For the text-containing cell, return its midpoint in [x, y] coordinate format. 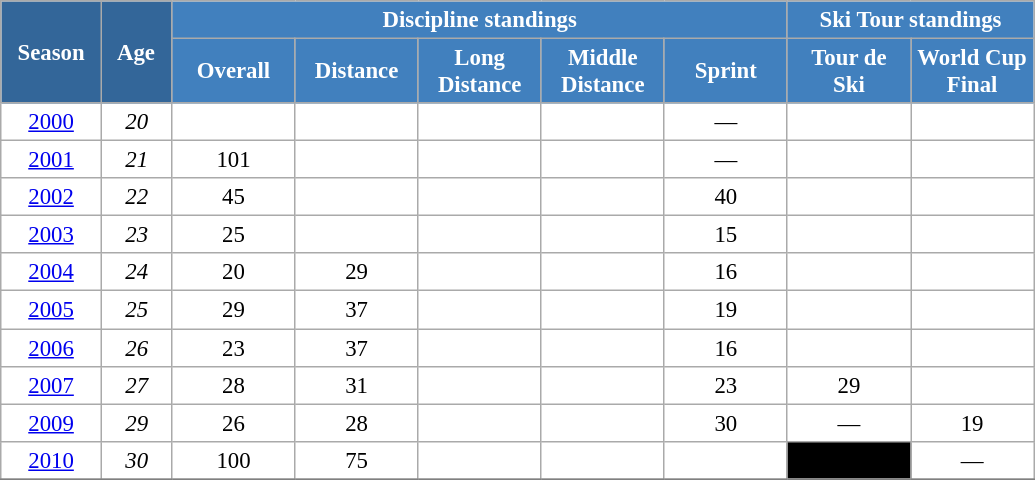
2005 [52, 310]
Season [52, 52]
Distance [356, 72]
Ski Tour standings [910, 20]
100 [234, 460]
2003 [52, 235]
40 [726, 197]
31 [356, 385]
2000 [52, 122]
2009 [52, 423]
101 [234, 160]
2006 [52, 348]
75 [356, 460]
2007 [52, 385]
Long Distance [480, 72]
27 [136, 385]
22 [136, 197]
45 [234, 197]
21 [136, 160]
2004 [52, 273]
2010 [52, 460]
Age [136, 52]
Middle Distance [602, 72]
Overall [234, 72]
2002 [52, 197]
24 [136, 273]
15 [726, 235]
2001 [52, 160]
Sprint [726, 72]
World CupFinal [972, 72]
Tour deSki [848, 72]
Discipline standings [480, 20]
